Identify which cell holds the provided text, then report its (x, y) central coordinate. 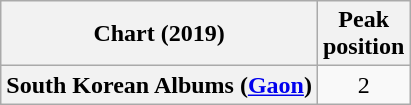
South Korean Albums (Gaon) (160, 85)
Peakposition (363, 34)
Chart (2019) (160, 34)
2 (363, 85)
